Pinpoint the cell where the given text exists, returning its (X, Y) midpoint coordinate. 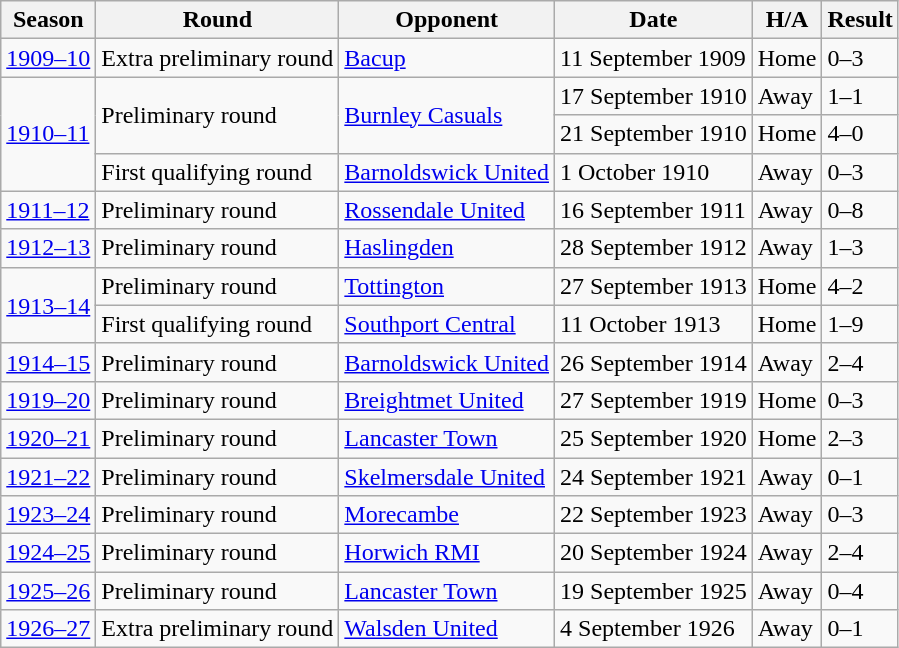
Tottington (447, 286)
1910–11 (48, 134)
1924–25 (48, 553)
Opponent (447, 20)
1–9 (860, 324)
1919–20 (48, 400)
1921–22 (48, 477)
28 September 1912 (654, 248)
Bacup (447, 58)
11 October 1913 (654, 324)
16 September 1911 (654, 210)
4 September 1926 (654, 629)
0–8 (860, 210)
Haslingden (447, 248)
1 October 1910 (654, 172)
2–3 (860, 438)
1913–14 (48, 305)
Season (48, 20)
1923–24 (48, 515)
H/A (787, 20)
19 September 1925 (654, 591)
1912–13 (48, 248)
27 September 1919 (654, 400)
27 September 1913 (654, 286)
0–4 (860, 591)
17 September 1910 (654, 96)
1925–26 (48, 591)
4–2 (860, 286)
24 September 1921 (654, 477)
Southport Central (447, 324)
Breightmet United (447, 400)
Burnley Casuals (447, 115)
Horwich RMI (447, 553)
1909–10 (48, 58)
Date (654, 20)
21 September 1910 (654, 134)
Result (860, 20)
1920–21 (48, 438)
Walsden United (447, 629)
1–1 (860, 96)
4–0 (860, 134)
1914–15 (48, 362)
26 September 1914 (654, 362)
1926–27 (48, 629)
1–3 (860, 248)
Morecambe (447, 515)
11 September 1909 (654, 58)
22 September 1923 (654, 515)
Rossendale United (447, 210)
Skelmersdale United (447, 477)
25 September 1920 (654, 438)
1911–12 (48, 210)
Round (218, 20)
20 September 1924 (654, 553)
